From the cell containing the given text, extract its center point as (X, Y) coordinate. 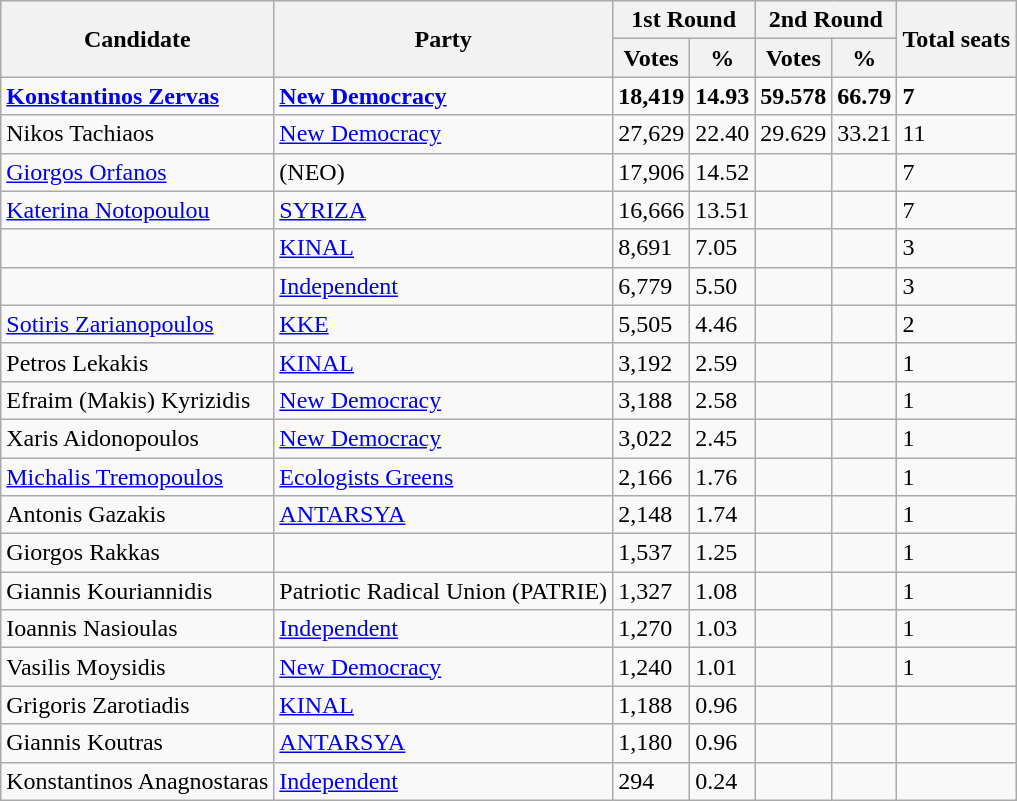
11 (956, 134)
3,192 (652, 362)
2 (956, 324)
Nikos Tachiaos (138, 134)
Giannis Kouriannidis (138, 591)
3,022 (652, 438)
Giorgos Rakkas (138, 553)
5.50 (722, 286)
Vasilis Moysidis (138, 667)
3,188 (652, 400)
Antonis Gazakis (138, 515)
2nd Round (826, 20)
Grigoris Zarotiadis (138, 705)
1,240 (652, 667)
Total seats (956, 39)
Konstantinos Anagnostaras (138, 781)
6,779 (652, 286)
0.24 (722, 781)
2,166 (652, 477)
Efraim (Makis) Kyrizidis (138, 400)
Giorgos Orfanos (138, 172)
14.52 (722, 172)
5,505 (652, 324)
Giannis Koutras (138, 743)
Ioannis Nasioulas (138, 629)
Candidate (138, 39)
1.25 (722, 553)
2.45 (722, 438)
1,327 (652, 591)
1.03 (722, 629)
Konstantinos Zervas (138, 96)
16,666 (652, 210)
294 (652, 781)
1,188 (652, 705)
1.08 (722, 591)
1.01 (722, 667)
Ecologists Greens (444, 477)
17,906 (652, 172)
13.51 (722, 210)
1.74 (722, 515)
1.76 (722, 477)
27,629 (652, 134)
Patriotic Radical Union (PATRIE) (444, 591)
7.05 (722, 248)
Xaris Aidonopoulos (138, 438)
Sotiris Zarianopoulos (138, 324)
KKE (444, 324)
66.79 (864, 96)
1,180 (652, 743)
8,691 (652, 248)
18,419 (652, 96)
Michalis Tremopoulos (138, 477)
1st Round (684, 20)
29.629 (794, 134)
59.578 (794, 96)
14.93 (722, 96)
(NEO) (444, 172)
Petros Lekakis (138, 362)
Party (444, 39)
2.58 (722, 400)
2.59 (722, 362)
33.21 (864, 134)
2,148 (652, 515)
1,270 (652, 629)
22.40 (722, 134)
Katerina Notopoulou (138, 210)
1,537 (652, 553)
SYRIZA (444, 210)
4.46 (722, 324)
